Provide the (x, y) coordinate of the cell's center where the given text is located.  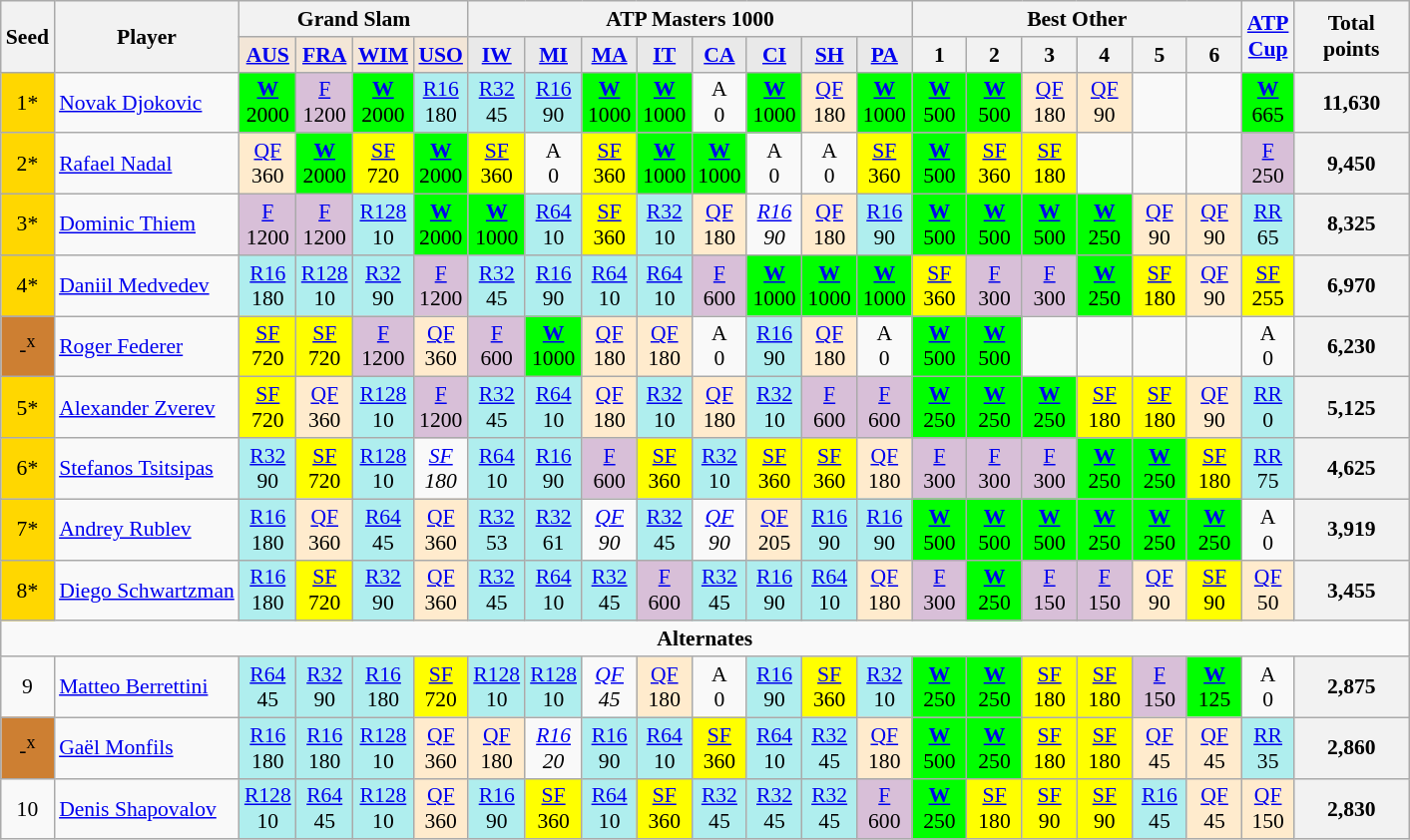
MA (609, 55)
Best Other (1078, 19)
8,325 (1351, 225)
Daniil Medvedev (147, 285)
5* (28, 407)
AUS (267, 55)
5 (1160, 55)
SH (830, 55)
1* (28, 102)
W665 (1268, 102)
11,630 (1351, 102)
Denis Shapovalov (147, 808)
6,970 (1351, 285)
Total points (1351, 36)
R1645 (1160, 808)
3,455 (1351, 591)
R1620 (553, 748)
Alexander Zverev (147, 407)
4 (1104, 55)
FRA (325, 55)
R3261 (553, 529)
QF150 (1268, 808)
4,625 (1351, 469)
9 (28, 686)
WIM (383, 55)
5,125 (1351, 407)
MI (553, 55)
Rafael Nadal (147, 164)
CA (718, 55)
RR75 (1268, 469)
6,230 (1351, 347)
Matteo Berrettini (147, 686)
2,860 (1351, 748)
6* (28, 469)
Roger Federer (147, 347)
Seed (28, 36)
RR65 (1268, 225)
Dominic Thiem (147, 225)
Gaël Monfils (147, 748)
ATP Masters 1000 (691, 19)
RR0 (1268, 407)
Diego Schwartzman (147, 591)
W125 (1213, 686)
1 (940, 55)
SF255 (1268, 285)
CI (774, 55)
2,875 (1351, 686)
2 (994, 55)
3 (1050, 55)
F250 (1268, 164)
6 (1213, 55)
2* (28, 164)
2,830 (1351, 808)
3* (28, 225)
QF205 (774, 529)
4* (28, 285)
IT (665, 55)
USO (441, 55)
QF50 (1268, 591)
Grand Slam (353, 19)
Stefanos Tsitsipas (147, 469)
Alternates (705, 639)
3,919 (1351, 529)
8* (28, 591)
Andrey Rublev (147, 529)
10 (28, 808)
Novak Djokovic (147, 102)
IW (497, 55)
ATPCup (1268, 36)
PA (884, 55)
7* (28, 529)
Player (147, 36)
9,450 (1351, 164)
R3253 (497, 529)
RR35 (1268, 748)
